Extract the (X, Y) coordinate from the center of the cell holding the provided text.  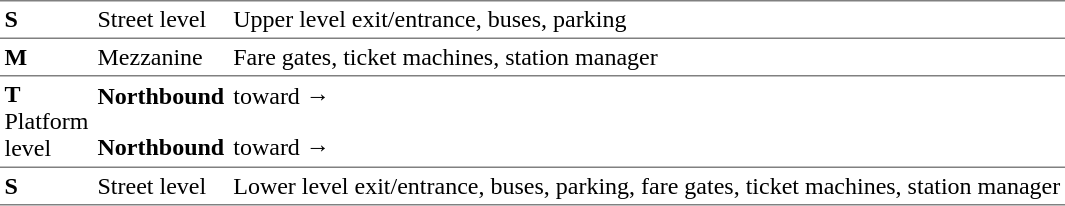
Upper level exit/entrance, buses, parking (647, 19)
M (46, 57)
Lower level exit/entrance, buses, parking, fare gates, ticket machines, station manager (647, 187)
Mezzanine (161, 57)
TPlatform level (46, 122)
Fare gates, ticket machines, station manager (647, 57)
